Extract the (x, y) coordinate from the center of the cell holding the provided text.  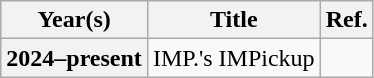
Ref. (346, 20)
2024–present (74, 58)
Title (234, 20)
Year(s) (74, 20)
IMP.'s IMPickup (234, 58)
